Locate the cell with the specified text and output its [x, y] center coordinate. 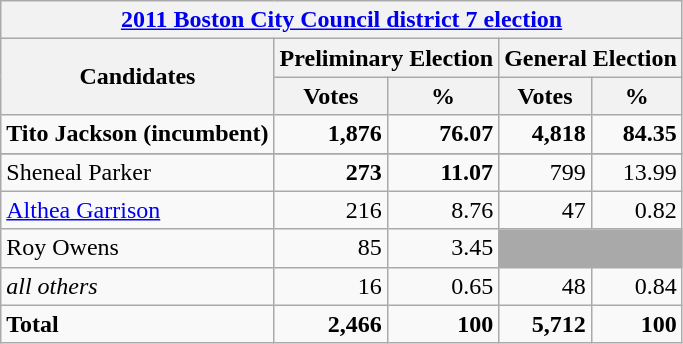
2,466 [330, 324]
0.65 [442, 286]
Total [138, 324]
0.82 [636, 210]
76.07 [442, 134]
Candidates [138, 77]
2011 Boston City Council district 7 election [342, 20]
Preliminary Election [386, 58]
11.07 [442, 172]
Sheneal Parker [138, 172]
all others [138, 286]
1,876 [330, 134]
General Election [591, 58]
Tito Jackson (incumbent) [138, 134]
Althea Garrison [138, 210]
84.35 [636, 134]
3.45 [442, 248]
0.84 [636, 286]
16 [330, 286]
85 [330, 248]
47 [546, 210]
5,712 [546, 324]
216 [330, 210]
Roy Owens [138, 248]
8.76 [442, 210]
13.99 [636, 172]
799 [546, 172]
48 [546, 286]
273 [330, 172]
4,818 [546, 134]
